Pinpoint the cell where the given text exists, returning its [x, y] midpoint coordinate. 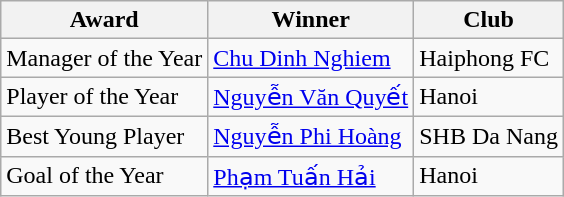
Nguyễn Văn Quyết [311, 97]
Best Young Player [104, 136]
SHB Da Nang [489, 136]
Nguyễn Phi Hoàng [311, 136]
Phạm Tuấn Hải [311, 176]
Chu Dinh Nghiem [311, 58]
Player of the Year [104, 97]
Haiphong FC [489, 58]
Winner [311, 20]
Goal of the Year [104, 176]
Club [489, 20]
Award [104, 20]
Manager of the Year [104, 58]
